Detect which cell encompasses the target text, then output its (x, y) center coordinate. 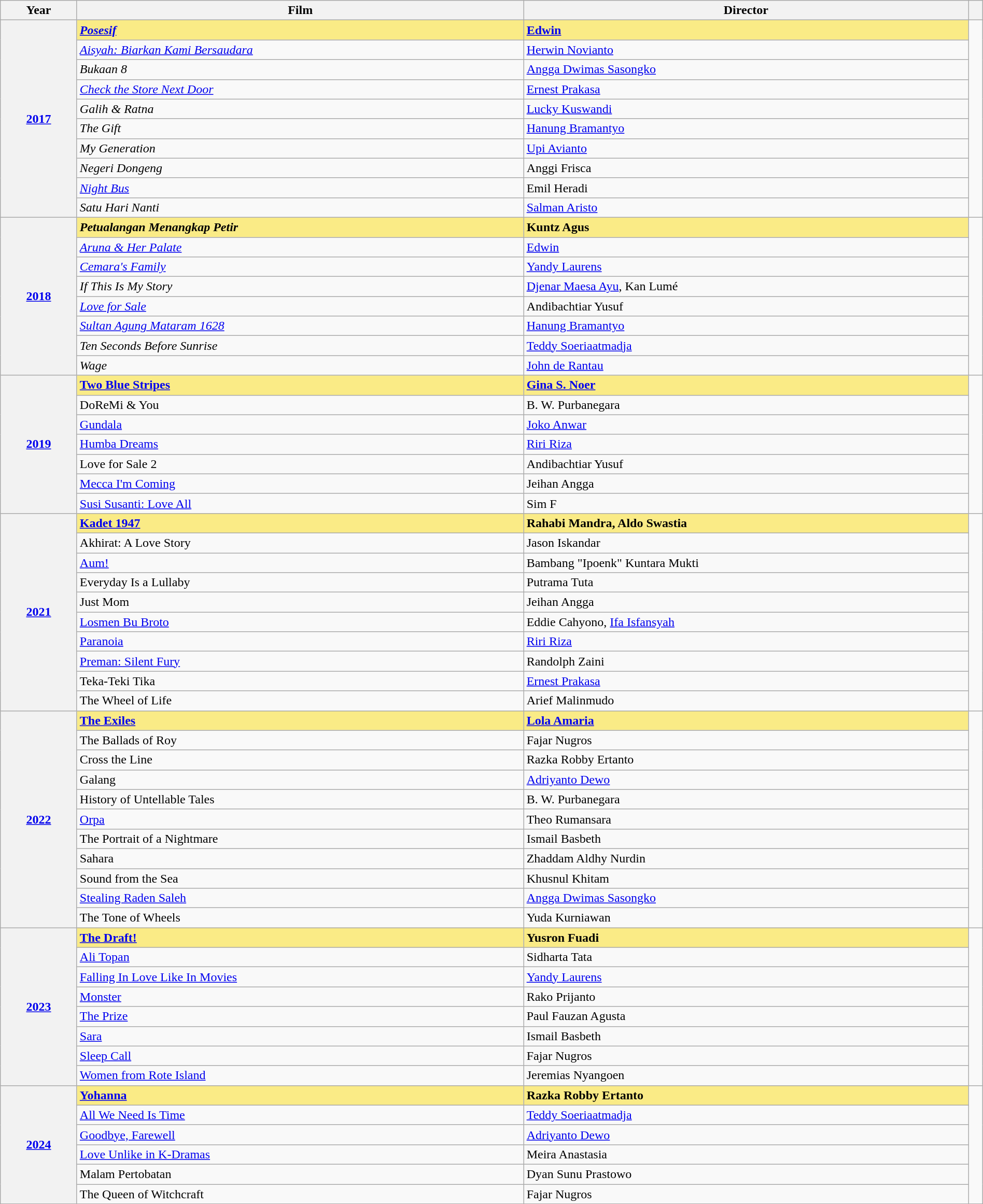
2022 (39, 819)
If This Is My Story (300, 287)
The Exiles (300, 720)
Galang (300, 780)
Goodbye, Farewell (300, 1135)
Kadet 1947 (300, 523)
The Portrait of a Nightmare (300, 839)
Salman Aristo (746, 207)
Ten Seconds Before Sunrise (300, 346)
Sultan Agung Mataram 1628 (300, 326)
Randolph Zaini (746, 661)
Lola Amaria (746, 720)
Falling In Love Like In Movies (300, 977)
Upi Avianto (746, 148)
The Draft! (300, 938)
The Tone of Wheels (300, 918)
Galih & Ratna (300, 109)
Cemara's Family (300, 267)
Cross the Line (300, 760)
My Generation (300, 148)
Preman: Silent Fury (300, 661)
Anggi Frisca (746, 168)
Night Bus (300, 188)
2018 (39, 296)
Two Blue Stripes (300, 385)
Joko Anwar (746, 424)
Year (39, 10)
Ali Topan (300, 957)
Humba Dreams (300, 444)
Aisyah: Biarkan Kami Bersaudara (300, 50)
Jeremias Nyangoen (746, 1075)
2021 (39, 612)
Film (300, 10)
Zhaddam Aldhy Nurdin (746, 858)
Posesif (300, 30)
The Prize (300, 1016)
Rahabi Mandra, Aldo Swastia (746, 523)
Aum! (300, 562)
Rako Prijanto (746, 997)
Sound from the Sea (300, 879)
Check the Store Next Door (300, 89)
Theo Rumansara (746, 819)
Khusnul Khitam (746, 879)
Everyday Is a Lullaby (300, 583)
Negeri Dongeng (300, 168)
Yusron Fuadi (746, 938)
Aruna & Her Palate (300, 247)
Teka-Teki Tika (300, 681)
Love Unlike in K-Dramas (300, 1154)
Meira Anastasia (746, 1154)
The Ballads of Roy (300, 740)
Sara (300, 1036)
Herwin Novianto (746, 50)
DoReMi & You (300, 405)
Orpa (300, 819)
2017 (39, 119)
Satu Hari Nanti (300, 207)
Djenar Maesa Ayu, Kan Lumé (746, 287)
All We Need Is Time (300, 1115)
Petualangan Menangkap Petir (300, 227)
Kuntz Agus (746, 227)
Losmen Bu Broto (300, 622)
The Queen of Witchcraft (300, 1194)
Monster (300, 997)
John de Rantau (746, 365)
Paranoia (300, 642)
Emil Heradi (746, 188)
Akhirat: A Love Story (300, 543)
Yuda Kurniawan (746, 918)
Jason Iskandar (746, 543)
Love for Sale 2 (300, 464)
Sahara (300, 858)
Love for Sale (300, 306)
Malam Pertobatan (300, 1174)
Just Mom (300, 602)
Bukaan 8 (300, 69)
Paul Fauzan Agusta (746, 1016)
Arief Malinmudo (746, 701)
Gundala (300, 424)
Stealing Raden Saleh (300, 898)
2023 (39, 1007)
Lucky Kuswandi (746, 109)
Wage (300, 365)
Mecca I'm Coming (300, 484)
2019 (39, 444)
Yohanna (300, 1095)
Director (746, 10)
The Gift (300, 129)
Putrama Tuta (746, 583)
Eddie Cahyono, Ifa Isfansyah (746, 622)
Gina S. Noer (746, 385)
Bambang "Ipoenk" Kuntara Mukti (746, 562)
Sleep Call (300, 1056)
Sidharta Tata (746, 957)
Susi Susanti: Love All (300, 503)
Dyan Sunu Prastowo (746, 1174)
Sim F (746, 503)
Women from Rote Island (300, 1075)
The Wheel of Life (300, 701)
History of Untellable Tales (300, 799)
2024 (39, 1144)
